From the cell containing the given text, extract its center point as (X, Y) coordinate. 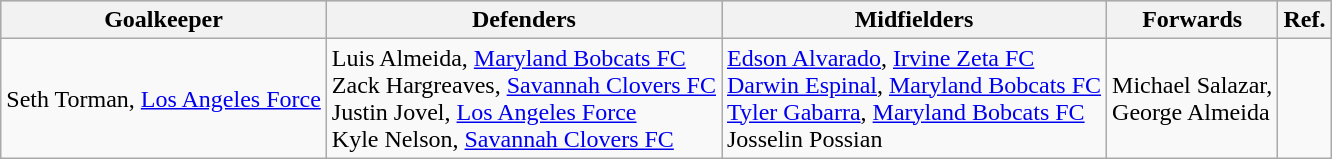
Ref. (1304, 20)
Seth Torman, Los Angeles Force (164, 98)
Michael Salazar, George Almeida (1192, 98)
Forwards (1192, 20)
Midfielders (914, 20)
Luis Almeida, Maryland Bobcats FC Zack Hargreaves, Savannah Clovers FC Justin Jovel, Los Angeles Force Kyle Nelson, Savannah Clovers FC (524, 98)
Goalkeeper (164, 20)
Defenders (524, 20)
Edson Alvarado, Irvine Zeta FC Darwin Espinal, Maryland Bobcats FC Tyler Gabarra, Maryland Bobcats FC Josselin Possian (914, 98)
